Locate the cell with the specified text and output its (x, y) center coordinate. 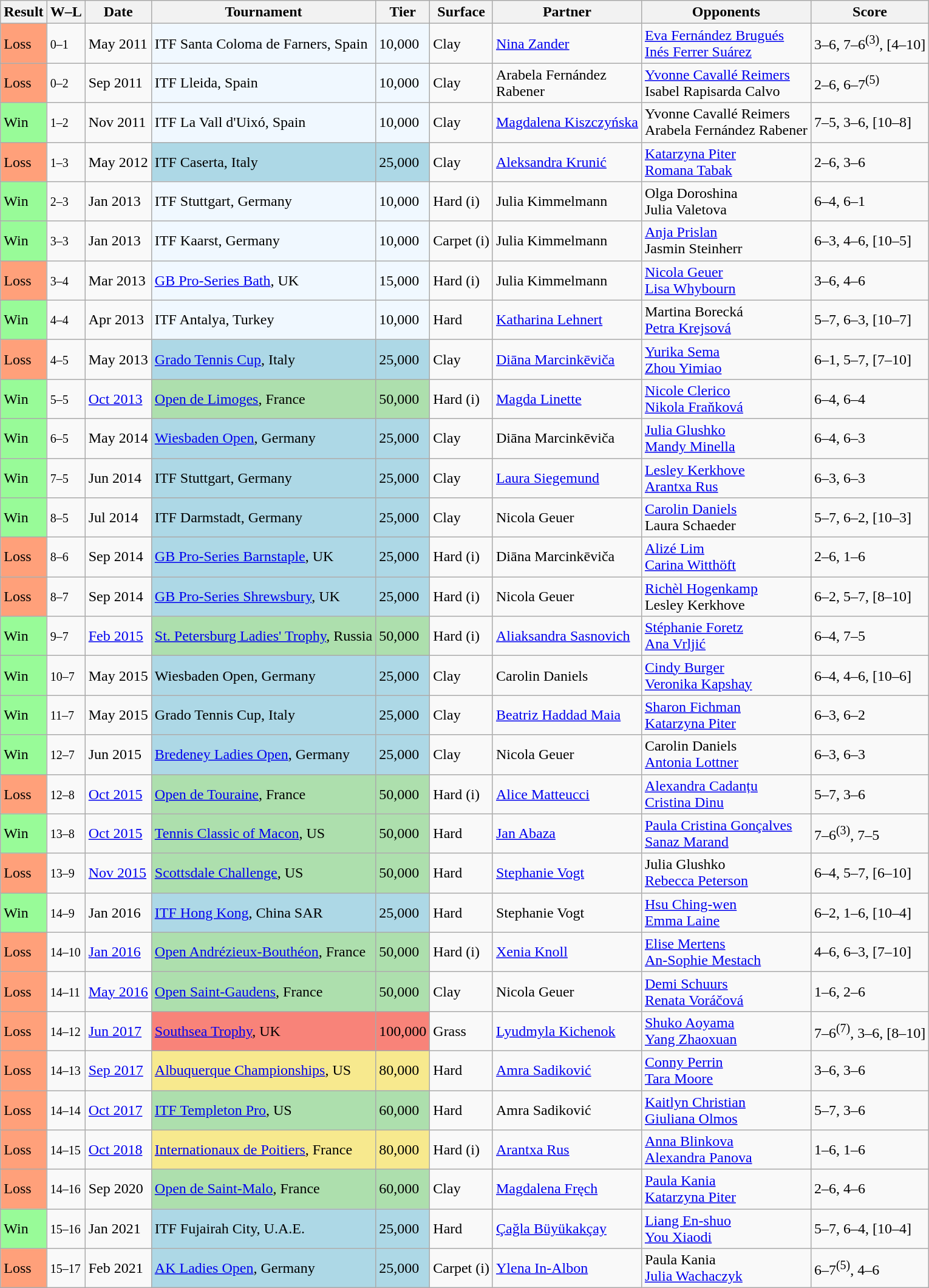
May 2016 (118, 991)
Carolin Daniels Laura Schaeder (726, 517)
6–1, 5–7, [7–10] (869, 359)
Laura Siegemund (567, 477)
8–7 (66, 596)
3–6, 7–6(3), [4–10] (869, 44)
Paula Cristina Gonçalves Sanaz Marand (726, 833)
ITF Antalya, Turkey (264, 319)
7–6(7), 3–6, [8–10] (869, 1031)
Score (869, 12)
Alizé Lim Carina Witthöft (726, 557)
ITF Lleida, Spain (264, 83)
Ylena In-Albon (567, 1268)
Julia Glushko Mandy Minella (726, 438)
Xenia Knoll (567, 952)
Grass (461, 1031)
Nov 2015 (118, 873)
Result (24, 12)
6–4, 4–6, [10–6] (869, 675)
Olga Doroshina Julia Valetova (726, 202)
Feb 2015 (118, 636)
Yvonne Cavallé Reimers Isabel Rapisarda Calvo (726, 83)
6–4, 7–5 (869, 636)
7–5 (66, 477)
Katharina Lehnert (567, 319)
GB Pro-Series Bath, UK (264, 281)
Oct 2018 (118, 1150)
8–6 (66, 557)
8–5 (66, 517)
GB Pro-Series Barnstaple, UK (264, 557)
W–L (66, 12)
Anja Prislan Jasmin Steinherr (726, 240)
6–4, 6–1 (869, 202)
Tournament (264, 12)
14–13 (66, 1070)
Open de Touraine, France (264, 794)
14–11 (66, 991)
Yvonne Cavallé Reimers Arabela Fernández Rabener (726, 123)
5–7, 6–3, [10–7] (869, 319)
4–6, 6–3, [7–10] (869, 952)
15–16 (66, 1229)
Jul 2014 (118, 517)
Date (118, 12)
Jun 2015 (118, 754)
6–4, 5–7, [6–10] (869, 873)
2–6, 6–7(5) (869, 83)
Opponents (726, 12)
5–7, 6–2, [10–3] (869, 517)
Arantxa Rus (567, 1150)
Tennis Classic of Macon, US (264, 833)
Apr 2013 (118, 319)
Alexandra Cadanțu Cristina Dinu (726, 794)
15–17 (66, 1268)
14–12 (66, 1031)
Carolin Daniels (567, 675)
Sep 2011 (118, 83)
Bredeney Ladies Open, Germany (264, 754)
Richèl Hogenkamp Lesley Kerkhove (726, 596)
AK Ladies Open, Germany (264, 1268)
9–7 (66, 636)
May 2011 (118, 44)
6–4, 6–4 (869, 398)
6–4, 6–3 (869, 438)
Aleksandra Krunić (567, 162)
1–2 (66, 123)
Internationaux de Poitiers, France (264, 1150)
ITF Kaarst, Germany (264, 240)
Paula Kania Julia Wachaczyk (726, 1268)
May 2012 (118, 162)
4–5 (66, 359)
14–10 (66, 952)
Demi Schuurs Renata Voráčová (726, 991)
Scottsdale Challenge, US (264, 873)
Conny Perrin Tara Moore (726, 1070)
Mar 2013 (118, 281)
Magdalena Kiszczyńska (567, 123)
13–9 (66, 873)
Julia Glushko Rebecca Peterson (726, 873)
Kaitlyn Christian Giuliana Olmos (726, 1110)
ITF Caserta, Italy (264, 162)
6–3, 4–6, [10–5] (869, 240)
Lyudmyla Kichenok (567, 1031)
12–8 (66, 794)
ITF Darmstadt, Germany (264, 517)
Open Saint-Gaudens, France (264, 991)
3–4 (66, 281)
100,000 (403, 1031)
Albuquerque Championships, US (264, 1070)
14–15 (66, 1150)
Partner (567, 12)
Jun 2014 (118, 477)
Feb 2021 (118, 1268)
1–3 (66, 162)
Surface (461, 12)
Oct 2013 (118, 398)
6–7(5), 4–6 (869, 1268)
Katarzyna Piter Romana Tabak (726, 162)
14–14 (66, 1110)
Anna Blinkova Alexandra Panova (726, 1150)
Lesley Kerkhove Arantxa Rus (726, 477)
Nicola Geuer Lisa Whybourn (726, 281)
7–5, 3–6, [10–8] (869, 123)
Jan Abaza (567, 833)
Martina Borecká Petra Krejsová (726, 319)
Hsu Ching-wen Emma Laine (726, 912)
Çağla Büyükakçay (567, 1229)
5–7, 6–4, [10–4] (869, 1229)
11–7 (66, 715)
2–6, 4–6 (869, 1189)
Oct 2017 (118, 1110)
Tier (403, 12)
14–9 (66, 912)
1–6, 2–6 (869, 991)
ITF Fujairah City, U.A.E. (264, 1229)
Sharon Fichman Katarzyna Piter (726, 715)
St. Petersburg Ladies' Trophy, Russia (264, 636)
15,000 (403, 281)
12–7 (66, 754)
6–2, 5–7, [8–10] (869, 596)
6–2, 1–6, [10–4] (869, 912)
4–4 (66, 319)
2–6, 3–6 (869, 162)
May 2014 (118, 438)
ITF La Vall d'Uixó, Spain (264, 123)
Shuko Aoyama Yang Zhaoxuan (726, 1031)
0–1 (66, 44)
Open de Limoges, France (264, 398)
Nina Zander (567, 44)
Sep 2017 (118, 1070)
Jan 2021 (118, 1229)
Stéphanie Foretz Ana Vrljić (726, 636)
Eva Fernández Brugués Inés Ferrer Suárez (726, 44)
10–7 (66, 675)
Magdalena Fręch (567, 1189)
2–3 (66, 202)
3–6, 3–6 (869, 1070)
Magda Linette (567, 398)
0–2 (66, 83)
Beatriz Haddad Maia (567, 715)
ITF Hong Kong, China SAR (264, 912)
Southsea Trophy, UK (264, 1031)
Open de Saint-Malo, France (264, 1189)
ITF Santa Coloma de Farners, Spain (264, 44)
Elise Mertens An-Sophie Mestach (726, 952)
Cindy Burger Veronika Kapshay (726, 675)
Paula Kania Katarzyna Piter (726, 1189)
14–16 (66, 1189)
7–6(3), 7–5 (869, 833)
Nicole Clerico Nikola Fraňková (726, 398)
GB Pro-Series Shrewsbury, UK (264, 596)
3–6, 4–6 (869, 281)
Open Andrézieux-Bouthéon, France (264, 952)
Carolin Daniels Antonia Lottner (726, 754)
13–8 (66, 833)
Liang En-shuo You Xiaodi (726, 1229)
Alice Matteucci (567, 794)
6–3, 6–2 (869, 715)
May 2013 (118, 359)
2–6, 1–6 (869, 557)
3–3 (66, 240)
Jun 2017 (118, 1031)
Nov 2011 (118, 123)
6–5 (66, 438)
Aliaksandra Sasnovich (567, 636)
Arabela Fernández Rabener (567, 83)
1–6, 1–6 (869, 1150)
Sep 2020 (118, 1189)
5–5 (66, 398)
ITF Templeton Pro, US (264, 1110)
Yurika Sema Zhou Yimiao (726, 359)
